Determine the [X, Y] coordinate at the center of the cell enclosing the given text.  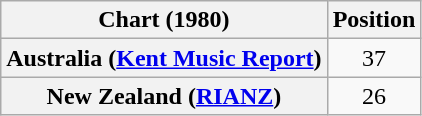
New Zealand (RIANZ) [164, 96]
37 [374, 58]
26 [374, 96]
Position [374, 20]
Australia (Kent Music Report) [164, 58]
Chart (1980) [164, 20]
